Return the [x, y] coordinate for the center point of the cell that contains the specified text.  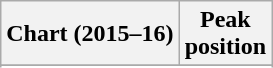
Peakposition [225, 34]
Chart (2015–16) [90, 34]
